Return [X, Y] of the center of cell containing provided text 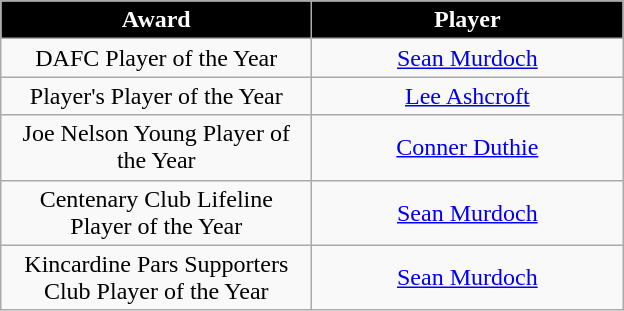
Player's Player of the Year [156, 96]
DAFC Player of the Year [156, 58]
Player [468, 20]
Lee Ashcroft [468, 96]
Award [156, 20]
Joe Nelson Young Player of the Year [156, 148]
Kincardine Pars Supporters Club Player of the Year [156, 278]
Centenary Club Lifeline Player of the Year [156, 212]
Conner Duthie [468, 148]
